Output the (X, Y) coordinate of the center of the cell containing the given text.  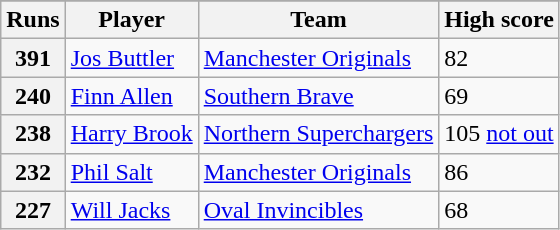
Southern Brave (318, 96)
Jos Buttler (132, 58)
86 (500, 172)
Northern Superchargers (318, 134)
68 (500, 210)
391 (33, 58)
Runs (33, 20)
High score (500, 20)
Finn Allen (132, 96)
Player (132, 20)
105 not out (500, 134)
Will Jacks (132, 210)
Harry Brook (132, 134)
69 (500, 96)
238 (33, 134)
Oval Invincibles (318, 210)
240 (33, 96)
227 (33, 210)
Team (318, 20)
82 (500, 58)
Phil Salt (132, 172)
232 (33, 172)
